Identify which cell holds the provided text, then report its [x, y] central coordinate. 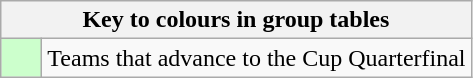
Teams that advance to the Cup Quarterfinal [256, 58]
Key to colours in group tables [236, 20]
